Find where the given text appears and provide that cell's center as [x, y] coordinate. 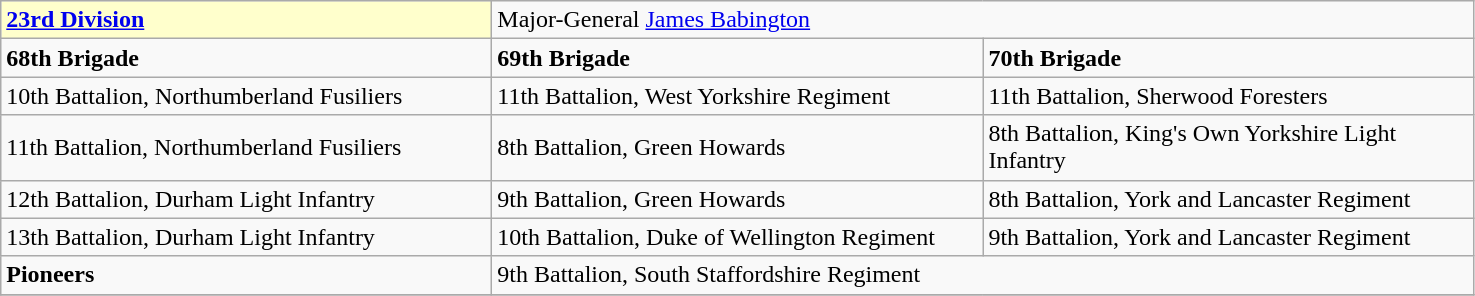
23rd Division [246, 20]
Pioneers [246, 275]
12th Battalion, Durham Light Infantry [246, 199]
8th Battalion, Green Howards [738, 148]
Major-General James Babington [983, 20]
10th Battalion, Duke of Wellington Regiment [738, 237]
13th Battalion, Durham Light Infantry [246, 237]
11th Battalion, West Yorkshire Regiment [738, 96]
9th Battalion, York and Lancaster Regiment [1228, 237]
8th Battalion, King's Own Yorkshire Light Infantry [1228, 148]
10th Battalion, Northumberland Fusiliers [246, 96]
69th Brigade [738, 58]
8th Battalion, York and Lancaster Regiment [1228, 199]
9th Battalion, Green Howards [738, 199]
70th Brigade [1228, 58]
68th Brigade [246, 58]
11th Battalion, Sherwood Foresters [1228, 96]
9th Battalion, South Staffordshire Regiment [983, 275]
11th Battalion, Northumberland Fusiliers [246, 148]
